Locate the cell with the specified text and output its (x, y) center coordinate. 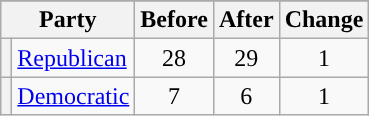
28 (174, 58)
Change (324, 20)
29 (246, 58)
6 (246, 96)
Before (174, 20)
Party (68, 20)
Republican (74, 58)
After (246, 20)
7 (174, 96)
Democratic (74, 96)
